Pinpoint the cell where the given text exists, returning its (X, Y) midpoint coordinate. 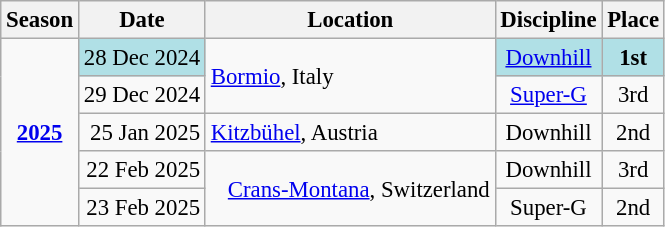
23 Feb 2025 (142, 208)
1st (633, 58)
Date (142, 20)
28 Dec 2024 (142, 58)
29 Dec 2024 (142, 95)
Location (350, 20)
Place (633, 20)
Season (40, 20)
Bormio, Italy (350, 76)
2025 (40, 133)
Kitzbühel, Austria (350, 133)
Discipline (548, 20)
Crans-Montana, Switzerland (350, 188)
22 Feb 2025 (142, 170)
25 Jan 2025 (142, 133)
